Output the [X, Y] coordinate of the center of the cell containing the given text.  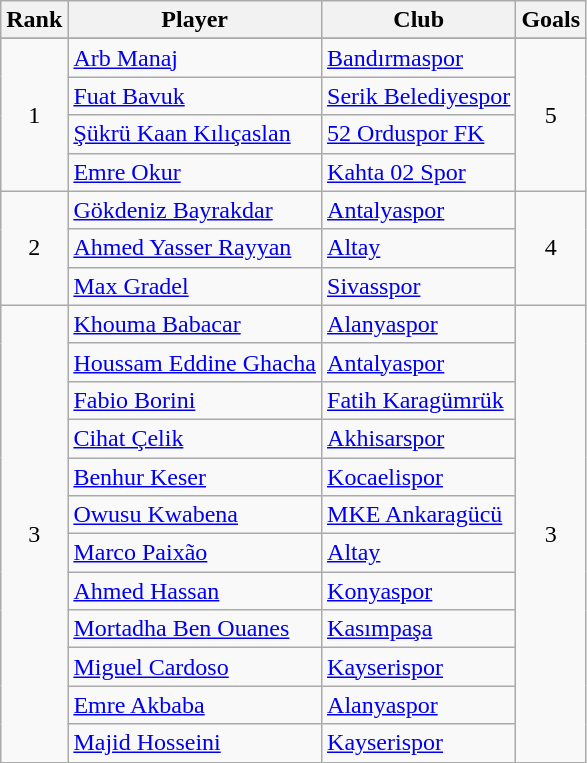
2 [34, 248]
Kahta 02 Spor [419, 172]
Khouma Babacar [195, 324]
Max Gradel [195, 286]
Şükrü Kaan Kılıçaslan [195, 134]
Mortadha Ben Ouanes [195, 629]
Marco Paixão [195, 553]
Arb Manaj [195, 58]
Benhur Keser [195, 477]
Gökdeniz Bayrakdar [195, 210]
Fuat Bavuk [195, 96]
Akhisarspor [419, 438]
Konyaspor [419, 591]
52 Orduspor FK [419, 134]
Serik Belediyespor [419, 96]
Rank [34, 20]
Sivasspor [419, 286]
Kasımpaşa [419, 629]
Miguel Cardoso [195, 667]
Cihat Çelik [195, 438]
Emre Okur [195, 172]
Kocaelispor [419, 477]
4 [551, 248]
Fatih Karagümrük [419, 400]
Houssam Eddine Ghacha [195, 362]
Owusu Kwabena [195, 515]
Club [419, 20]
MKE Ankaragücü [419, 515]
Player [195, 20]
Emre Akbaba [195, 705]
1 [34, 115]
Ahmed Yasser Rayyan [195, 248]
5 [551, 115]
Bandırmaspor [419, 58]
Goals [551, 20]
Fabio Borini [195, 400]
Ahmed Hassan [195, 591]
Majid Hosseini [195, 743]
